Locate the cell with the specified text and output its [X, Y] center coordinate. 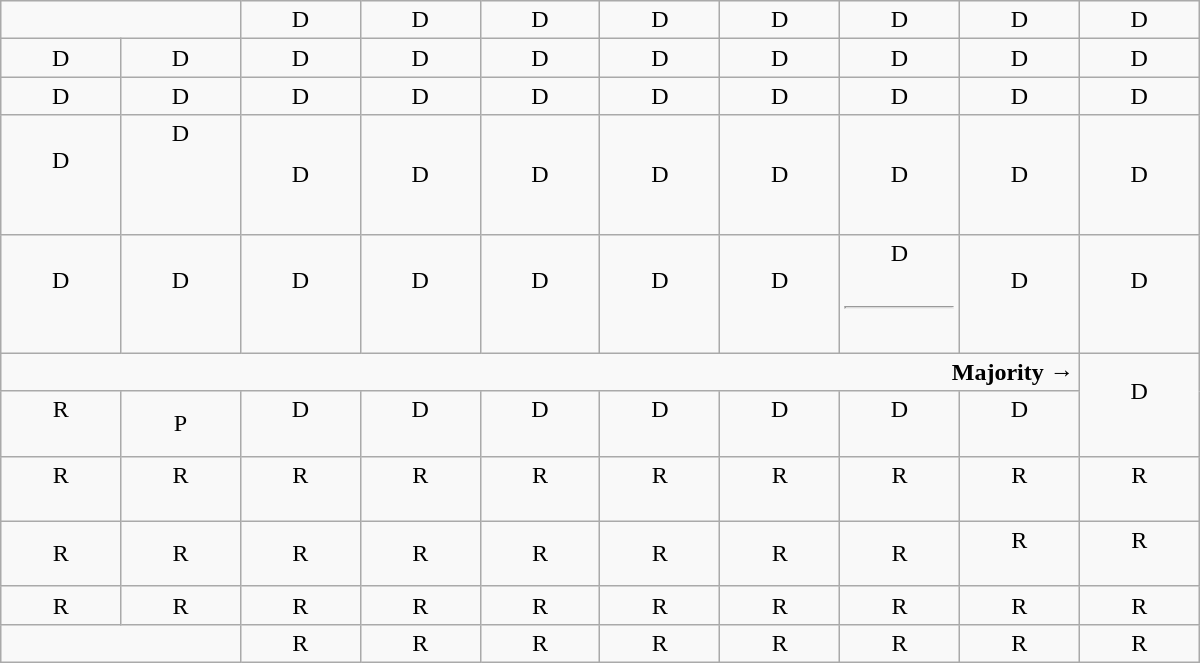
P [181, 424]
Majority → [540, 372]
